Identify which cell holds the provided text, then report its [X, Y] central coordinate. 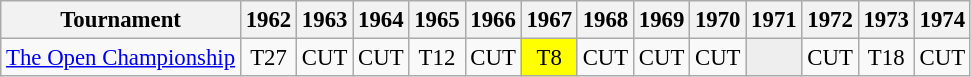
1969 [661, 20]
1962 [268, 20]
Tournament [121, 20]
1967 [549, 20]
The Open Championship [121, 58]
T18 [886, 58]
T27 [268, 58]
1974 [942, 20]
1973 [886, 20]
1966 [493, 20]
T12 [437, 58]
1972 [830, 20]
1964 [381, 20]
T8 [549, 58]
1965 [437, 20]
1971 [774, 20]
1963 [325, 20]
1970 [718, 20]
1968 [605, 20]
